Locate the cell with the specified text and output its (X, Y) center coordinate. 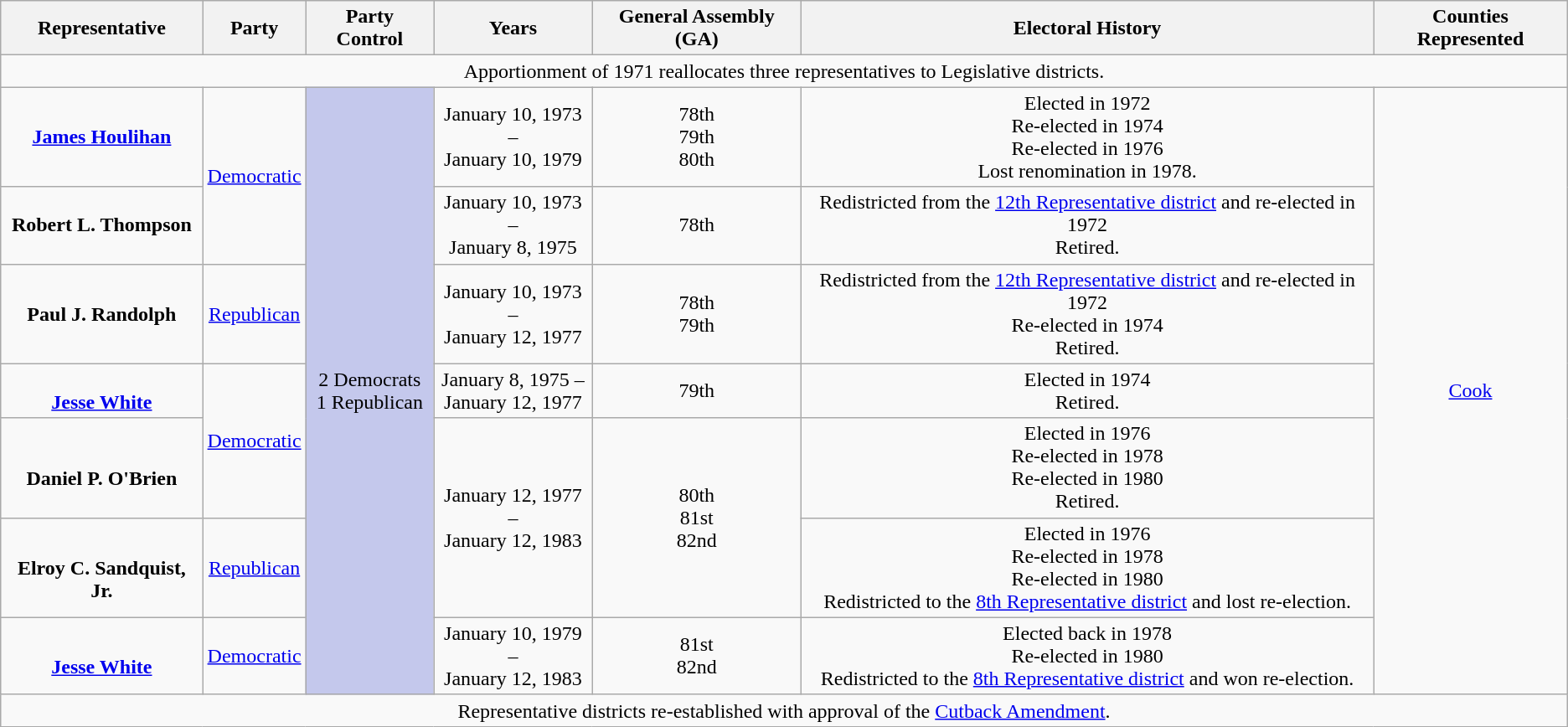
Party Control (370, 28)
2 Democrats1 Republican (370, 390)
James Houlihan (102, 137)
January 12, 1977 –January 12, 1983 (513, 518)
80th81st82nd (697, 518)
81st82nd (697, 656)
Representative districts re-established with approval of the Cutback Amendment. (784, 710)
Apportionment of 1971 reallocates three representatives to Legislative districts. (784, 71)
Representative (102, 28)
Redistricted from the 12th Representative district and re-elected in 1972Retired. (1087, 225)
Cook (1471, 390)
Elected in 1974Retired. (1087, 390)
Party (255, 28)
79th (697, 390)
Years (513, 28)
January 10, 1973 –January 10, 1979 (513, 137)
Elected in 1976Re-elected in 1978Re-elected in 1980Retired. (1087, 467)
Elroy C. Sandquist, Jr. (102, 568)
January 8, 1975 –January 12, 1977 (513, 390)
January 10, 1973 –January 8, 1975 (513, 225)
78th79th (697, 313)
Electoral History (1087, 28)
Robert L. Thompson (102, 225)
78th79th80th (697, 137)
Elected in 1972Re-elected in 1974Re-elected in 1976Lost renomination in 1978. (1087, 137)
January 10, 1979 –January 12, 1983 (513, 656)
Elected back in 1978Re-elected in 1980Redistricted to the 8th Representative district and won re-election. (1087, 656)
January 10, 1973 –January 12, 1977 (513, 313)
78th (697, 225)
Elected in 1976Re-elected in 1978Re-elected in 1980Redistricted to the 8th Representative district and lost re-election. (1087, 568)
Redistricted from the 12th Representative district and re-elected in 1972Re-elected in 1974Retired. (1087, 313)
Counties Represented (1471, 28)
General Assembly (GA) (697, 28)
Paul J. Randolph (102, 313)
Daniel P. O'Brien (102, 467)
